Find where the given text appears and provide that cell's center as [x, y] coordinate. 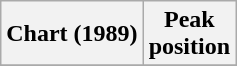
Peakposition [189, 34]
Chart (1989) [72, 34]
